Detect which cell encompasses the target text, then output its [X, Y] center coordinate. 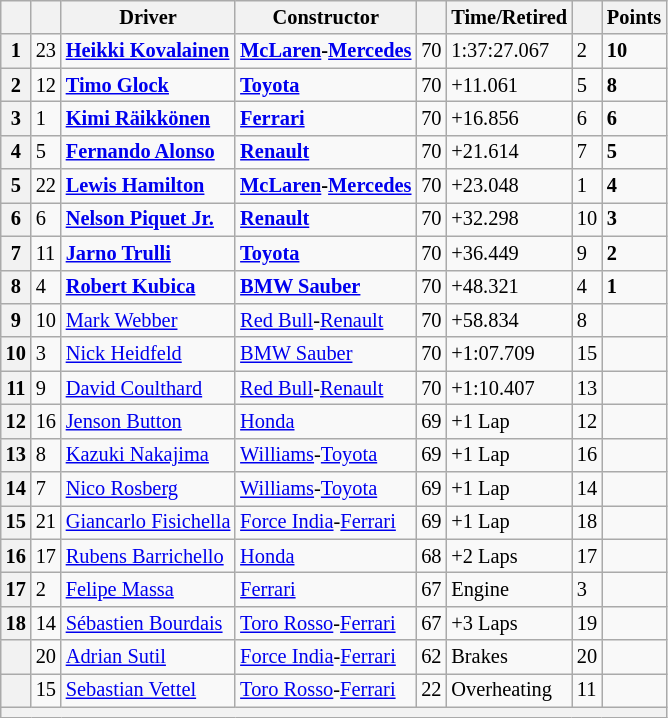
Fernando Alonso [148, 152]
+11.061 [509, 85]
Sébastien Bourdais [148, 623]
+1:10.407 [509, 388]
1:37:27.067 [509, 51]
+32.298 [509, 219]
23 [46, 51]
Lewis Hamilton [148, 186]
Mark Webber [148, 320]
+23.048 [509, 186]
Engine [509, 589]
Heikki Kovalainen [148, 51]
Sebastian Vettel [148, 690]
Brakes [509, 657]
Overheating [509, 690]
Jarno Trulli [148, 253]
+48.321 [509, 287]
+3 Laps [509, 623]
Nelson Piquet Jr. [148, 219]
Jenson Button [148, 421]
Timo Glock [148, 85]
Nico Rosberg [148, 489]
David Coulthard [148, 388]
19 [587, 623]
Kazuki Nakajima [148, 455]
Adrian Sutil [148, 657]
+58.834 [509, 320]
Points [634, 17]
Rubens Barrichello [148, 556]
Robert Kubica [148, 287]
62 [431, 657]
Nick Heidfeld [148, 354]
+2 Laps [509, 556]
Time/Retired [509, 17]
Driver [148, 17]
21 [46, 522]
+1:07.709 [509, 354]
Felipe Massa [148, 589]
+16.856 [509, 118]
+36.449 [509, 253]
Giancarlo Fisichella [148, 522]
Constructor [326, 17]
+21.614 [509, 152]
Kimi Räikkönen [148, 118]
68 [431, 556]
